Return the [x, y] coordinate for the center point of the cell that contains the specified text.  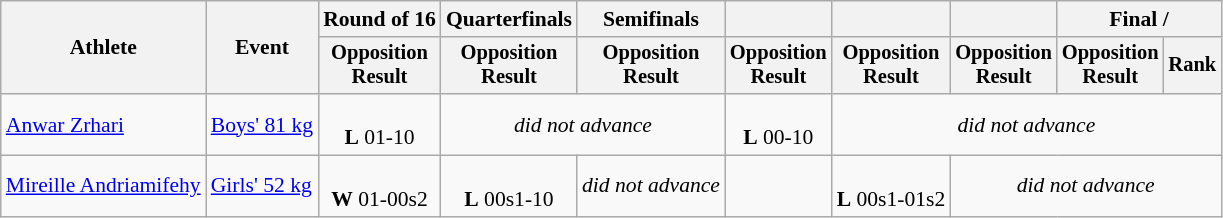
Semifinals [651, 19]
Girls' 52 kg [262, 186]
L 00-10 [778, 124]
Anwar Zrhari [104, 124]
Mireille Andriamifehy [104, 186]
L 01-10 [380, 124]
W 01-00s2 [380, 186]
Round of 16 [380, 19]
Rank [1192, 66]
L 00s1-10 [509, 186]
Quarterfinals [509, 19]
L 00s1-01s2 [892, 186]
Athlete [104, 48]
Event [262, 48]
Boys' 81 kg [262, 124]
Final / [1139, 19]
